Provide the (x, y) coordinate of the cell's center where the given text is located.  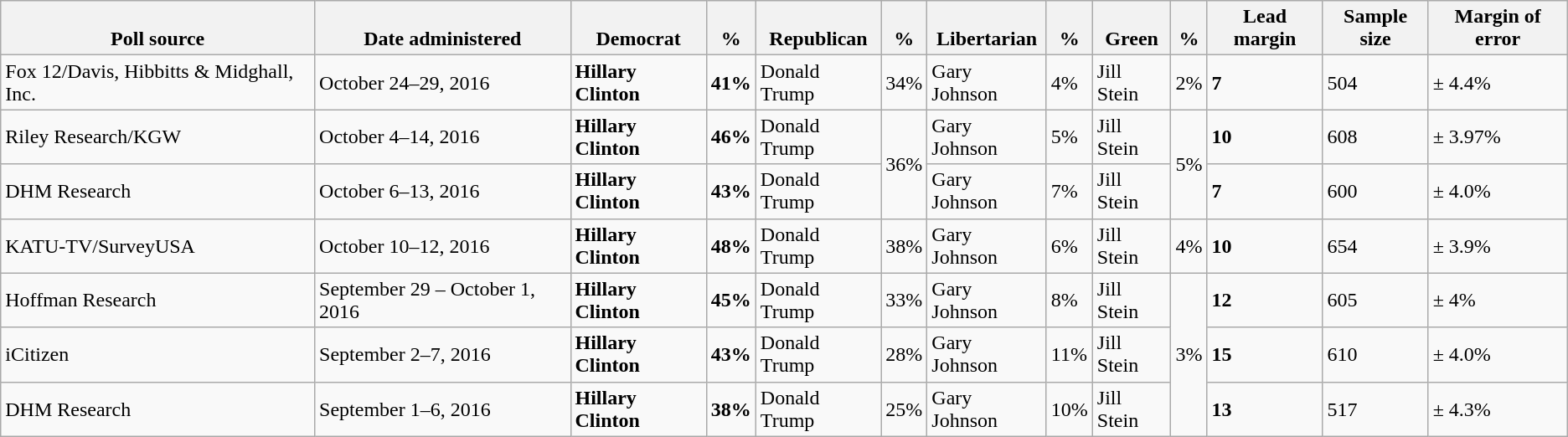
Democrat (638, 28)
± 4.4% (1498, 82)
Margin of error (1498, 28)
Date administered (442, 28)
13 (1265, 409)
Poll source (157, 28)
7% (1069, 191)
6% (1069, 246)
September 29 – October 1, 2016 (442, 300)
504 (1375, 82)
28% (905, 355)
± 4% (1498, 300)
15 (1265, 355)
33% (905, 300)
517 (1375, 409)
Hoffman Research (157, 300)
12 (1265, 300)
10% (1069, 409)
600 (1375, 191)
September 2–7, 2016 (442, 355)
3% (1189, 355)
45% (730, 300)
± 3.97% (1498, 137)
25% (905, 409)
± 3.9% (1498, 246)
2% (1189, 82)
± 4.3% (1498, 409)
KATU-TV/SurveyUSA (157, 246)
Libertarian (987, 28)
Sample size (1375, 28)
608 (1375, 137)
Green (1132, 28)
Riley Research/KGW (157, 137)
48% (730, 246)
October 4–14, 2016 (442, 137)
11% (1069, 355)
October 10–12, 2016 (442, 246)
654 (1375, 246)
October 24–29, 2016 (442, 82)
605 (1375, 300)
36% (905, 164)
Republican (818, 28)
October 6–13, 2016 (442, 191)
34% (905, 82)
41% (730, 82)
Fox 12/Davis, Hibbitts & Midghall, Inc. (157, 82)
46% (730, 137)
8% (1069, 300)
iCitizen (157, 355)
Lead margin (1265, 28)
610 (1375, 355)
September 1–6, 2016 (442, 409)
